For the text-containing cell, return its midpoint in [x, y] coordinate format. 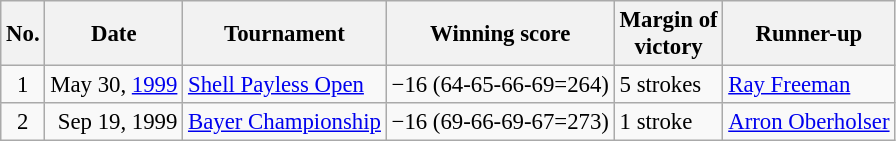
−16 (69-66-69-67=273) [500, 122]
No. [23, 34]
1 stroke [668, 122]
Ray Freeman [809, 85]
2 [23, 122]
Margin ofvictory [668, 34]
Sep 19, 1999 [114, 122]
5 strokes [668, 85]
May 30, 1999 [114, 85]
1 [23, 85]
Runner-up [809, 34]
Date [114, 34]
Winning score [500, 34]
Bayer Championship [285, 122]
−16 (64-65-66-69=264) [500, 85]
Arron Oberholser [809, 122]
Tournament [285, 34]
Shell Payless Open [285, 85]
